From the cell containing the given text, extract its center point as (x, y) coordinate. 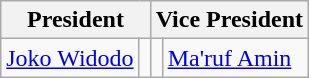
Joko Widodo (70, 58)
President (76, 20)
Vice President (229, 20)
Ma'ruf Amin (235, 58)
